Find where the given text appears and provide that cell's center as [x, y] coordinate. 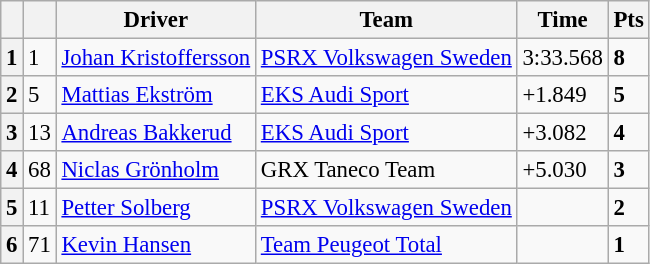
Time [562, 20]
Kevin Hansen [156, 245]
3:33.568 [562, 58]
+1.849 [562, 95]
Driver [156, 20]
8 [628, 58]
+5.030 [562, 170]
68 [40, 170]
+3.082 [562, 133]
13 [40, 133]
Pts [628, 20]
Petter Solberg [156, 208]
Johan Kristoffersson [156, 58]
GRX Taneco Team [386, 170]
Andreas Bakkerud [156, 133]
71 [40, 245]
11 [40, 208]
Team Peugeot Total [386, 245]
Niclas Grönholm [156, 170]
6 [12, 245]
Mattias Ekström [156, 95]
Team [386, 20]
